Provide the (X, Y) coordinate of the cell's center where the given text is located.  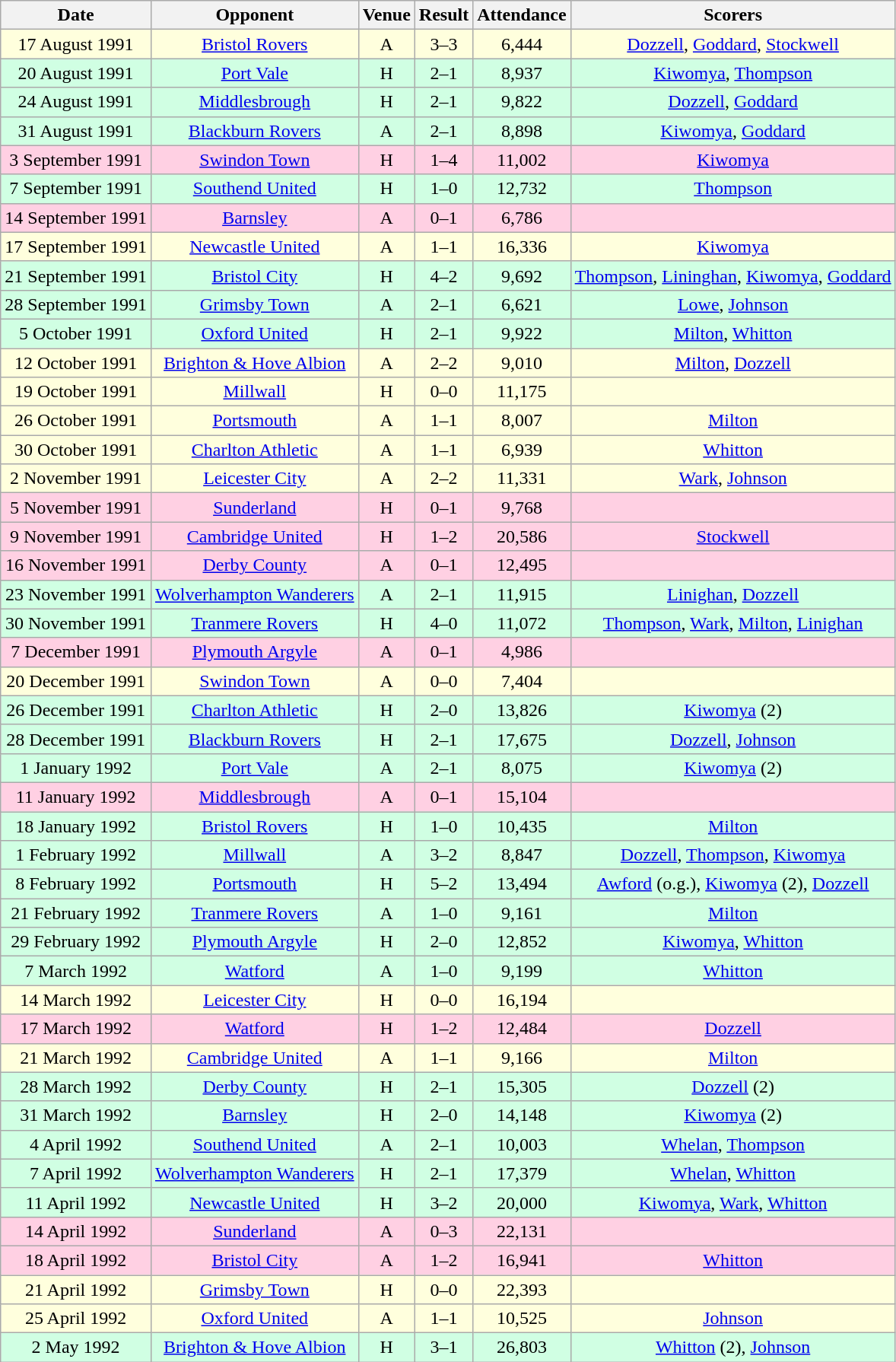
25 April 1992 (76, 1319)
1–4 (443, 160)
22,393 (522, 1290)
17,379 (522, 1173)
9,010 (522, 363)
26 October 1991 (76, 421)
4–2 (443, 275)
12,852 (522, 942)
11,915 (522, 594)
29 February 1992 (76, 942)
28 September 1991 (76, 304)
Dozzell (733, 1029)
24 August 1991 (76, 102)
8 February 1992 (76, 884)
Kiwomya, Wark, Whitton (733, 1202)
4 April 1992 (76, 1144)
26 December 1991 (76, 710)
7,404 (522, 681)
17 March 1992 (76, 1029)
8,075 (522, 768)
19 October 1991 (76, 392)
Dozzell, Johnson (733, 739)
14 April 1992 (76, 1231)
26,803 (522, 1348)
11,331 (522, 479)
20 December 1991 (76, 681)
Kiwomya, Thompson (733, 73)
10,435 (522, 826)
6,939 (522, 450)
9,922 (522, 333)
30 November 1991 (76, 623)
Dozzell, Goddard (733, 102)
4–0 (443, 623)
Kiwomya, Whitton (733, 942)
21 February 1992 (76, 913)
11 January 1992 (76, 797)
21 April 1992 (76, 1290)
Kiwomya, Goddard (733, 131)
12,484 (522, 1029)
16,941 (522, 1260)
Thompson (733, 189)
5 October 1991 (76, 333)
Scorers (733, 15)
Milton, Whitton (733, 333)
13,494 (522, 884)
8,898 (522, 131)
Whelan, Whitton (733, 1173)
Result (443, 15)
Thompson, Wark, Milton, Linighan (733, 623)
7 December 1991 (76, 652)
9,199 (522, 971)
28 March 1992 (76, 1087)
6,444 (522, 44)
2 November 1991 (76, 479)
15,104 (522, 797)
0–3 (443, 1231)
1 January 1992 (76, 768)
18 January 1992 (76, 826)
8,847 (522, 855)
15,305 (522, 1087)
16,336 (522, 247)
8,007 (522, 421)
Lowe, Johnson (733, 304)
Milton, Dozzell (733, 363)
Wark, Johnson (733, 479)
11,072 (522, 623)
21 September 1991 (76, 275)
9,768 (522, 508)
12,732 (522, 189)
31 August 1991 (76, 131)
3–1 (443, 1348)
Dozzell, Goddard, Stockwell (733, 44)
22,131 (522, 1231)
9,161 (522, 913)
3 September 1991 (76, 160)
23 November 1991 (76, 594)
Whitton (2), Johnson (733, 1348)
Opponent (254, 15)
12,495 (522, 565)
Linighan, Dozzell (733, 594)
11 April 1992 (76, 1202)
7 March 1992 (76, 971)
Venue (386, 15)
20,586 (522, 536)
14,148 (522, 1115)
Whelan, Thompson (733, 1144)
14 September 1991 (76, 218)
20 August 1991 (76, 73)
17 August 1991 (76, 44)
28 December 1991 (76, 739)
Awford (o.g.), Kiwomya (2), Dozzell (733, 884)
Date (76, 15)
9,166 (522, 1058)
4,986 (522, 652)
Dozzell (2) (733, 1087)
Thompson, Lininghan, Kiwomya, Goddard (733, 275)
18 April 1992 (76, 1260)
5 November 1991 (76, 508)
11,002 (522, 160)
21 March 1992 (76, 1058)
9 November 1991 (76, 536)
Dozzell, Thompson, Kiwomya (733, 855)
31 March 1992 (76, 1115)
6,786 (522, 218)
7 September 1991 (76, 189)
9,822 (522, 102)
Johnson (733, 1319)
7 April 1992 (76, 1173)
20,000 (522, 1202)
30 October 1991 (76, 450)
16,194 (522, 1000)
14 March 1992 (76, 1000)
Attendance (522, 15)
Stockwell (733, 536)
2 May 1992 (76, 1348)
8,937 (522, 73)
10,525 (522, 1319)
5–2 (443, 884)
17,675 (522, 739)
10,003 (522, 1144)
16 November 1991 (76, 565)
13,826 (522, 710)
3–3 (443, 44)
12 October 1991 (76, 363)
9,692 (522, 275)
17 September 1991 (76, 247)
1 February 1992 (76, 855)
11,175 (522, 392)
6,621 (522, 304)
